Identify which cell holds the provided text, then report its (X, Y) central coordinate. 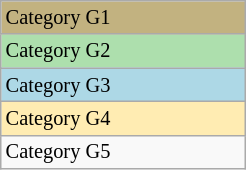
Category G3 (124, 85)
Category G5 (124, 152)
Category G1 (124, 17)
Category G2 (124, 51)
Category G4 (124, 118)
